Locate the cell with the specified text and output its (x, y) center coordinate. 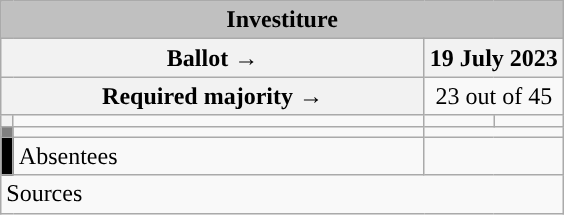
23 out of 45 (494, 96)
Investiture (282, 20)
Required majority → (213, 96)
Absentees (218, 156)
Sources (282, 194)
Ballot → (213, 58)
19 July 2023 (494, 58)
